Find where the given text appears and provide that cell's center as (x, y) coordinate. 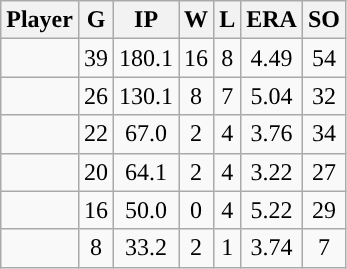
54 (324, 58)
130.1 (146, 96)
22 (96, 134)
ERA (272, 20)
4.49 (272, 58)
26 (96, 96)
Player (40, 20)
SO (324, 20)
5.04 (272, 96)
G (96, 20)
3.22 (272, 172)
IP (146, 20)
39 (96, 58)
3.74 (272, 248)
1 (228, 248)
29 (324, 210)
0 (196, 210)
50.0 (146, 210)
34 (324, 134)
20 (96, 172)
W (196, 20)
67.0 (146, 134)
64.1 (146, 172)
3.76 (272, 134)
32 (324, 96)
L (228, 20)
180.1 (146, 58)
33.2 (146, 248)
5.22 (272, 210)
27 (324, 172)
